Provide the (X, Y) coordinate of the cell's center where the given text is located.  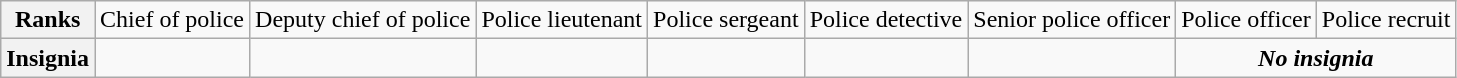
Police recruit (1386, 20)
Police sergeant (726, 20)
Chief of police (172, 20)
Ranks (48, 20)
Senior police officer (1072, 20)
Police officer (1246, 20)
Police detective (886, 20)
Insignia (48, 58)
Deputy chief of police (363, 20)
No insignia (1316, 58)
Police lieutenant (562, 20)
